Find where the given text appears and provide that cell's center as (X, Y) coordinate. 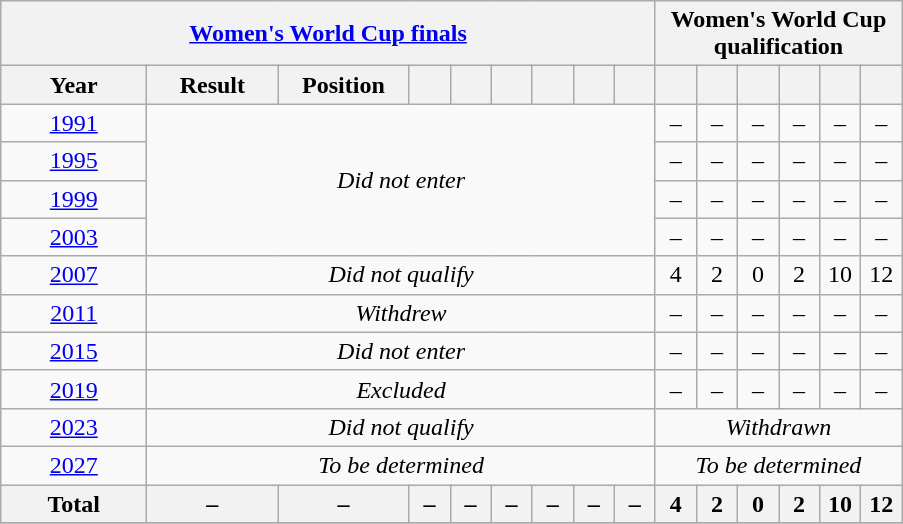
Excluded (401, 389)
2007 (74, 275)
Women's World Cupqualification (778, 34)
2023 (74, 427)
Withdrew (401, 313)
1995 (74, 161)
Result (212, 85)
1999 (74, 199)
Women's World Cup finals (328, 34)
Position (344, 85)
Withdrawn (778, 427)
2003 (74, 237)
2015 (74, 351)
2027 (74, 465)
2019 (74, 389)
1991 (74, 123)
Total (74, 503)
2011 (74, 313)
Year (74, 85)
